Capture the cell that displays the provided text and extract its (X, Y) central coordinate. 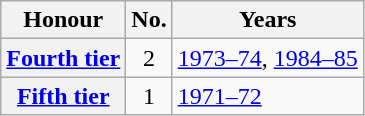
1973–74, 1984–85 (268, 58)
Fourth tier (64, 58)
1 (149, 96)
Honour (64, 20)
No. (149, 20)
2 (149, 58)
1971–72 (268, 96)
Fifth tier (64, 96)
Years (268, 20)
